Search for the cell housing the specified text and yield its [x, y] center coordinate. 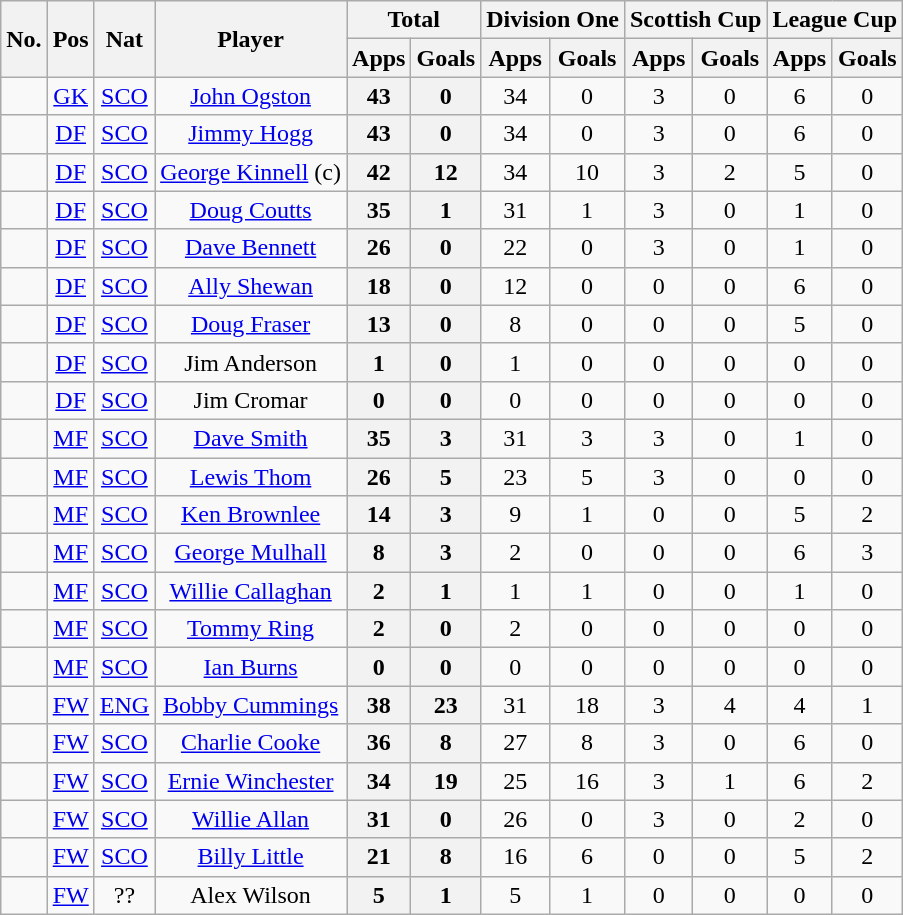
Player [251, 39]
21 [379, 857]
Doug Fraser [251, 324]
League Cup [835, 20]
Doug Coutts [251, 210]
9 [516, 515]
George Mulhall [251, 553]
Total [414, 20]
Willie Allan [251, 819]
No. [24, 39]
Dave Smith [251, 438]
27 [516, 743]
Billy Little [251, 857]
19 [446, 781]
Willie Callaghan [251, 591]
13 [379, 324]
Jim Cromar [251, 400]
Tommy Ring [251, 629]
38 [379, 705]
Bobby Cummings [251, 705]
36 [379, 743]
GK [70, 96]
22 [516, 248]
Ken Brownlee [251, 515]
John Ogston [251, 96]
Scottish Cup [695, 20]
Lewis Thom [251, 477]
ENG [124, 705]
Pos [70, 39]
Dave Bennett [251, 248]
Division One [553, 20]
14 [379, 515]
Alex Wilson [251, 895]
42 [379, 172]
Ernie Winchester [251, 781]
25 [516, 781]
Nat [124, 39]
Charlie Cooke [251, 743]
George Kinnell (c) [251, 172]
Ally Shewan [251, 286]
Jim Anderson [251, 362]
?? [124, 895]
Jimmy Hogg [251, 134]
10 [588, 172]
Ian Burns [251, 667]
